Capture the cell that displays the provided text and extract its [x, y] central coordinate. 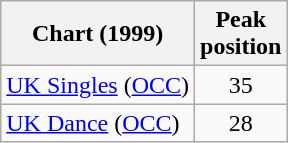
UK Singles (OCC) [98, 85]
35 [241, 85]
Peakposition [241, 34]
28 [241, 123]
UK Dance (OCC) [98, 123]
Chart (1999) [98, 34]
